Return the (X, Y) coordinate for the center point of the cell that contains the specified text.  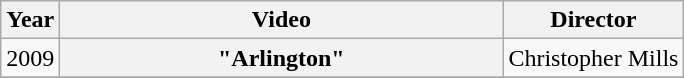
Year (30, 20)
Video (282, 20)
"Arlington" (282, 58)
Christopher Mills (594, 58)
2009 (30, 58)
Director (594, 20)
